From the cell containing the given text, extract its center point as (x, y) coordinate. 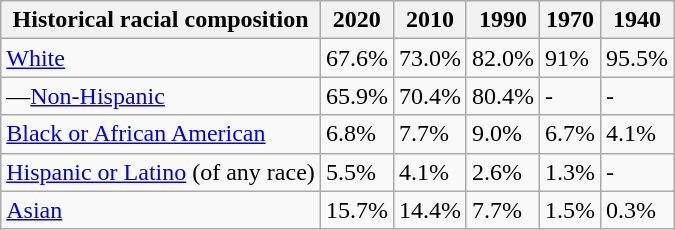
95.5% (638, 58)
1970 (570, 20)
2.6% (502, 172)
1940 (638, 20)
1990 (502, 20)
Historical racial composition (161, 20)
65.9% (356, 96)
80.4% (502, 96)
5.5% (356, 172)
82.0% (502, 58)
6.7% (570, 134)
0.3% (638, 210)
2020 (356, 20)
70.4% (430, 96)
91% (570, 58)
9.0% (502, 134)
1.3% (570, 172)
2010 (430, 20)
1.5% (570, 210)
Hispanic or Latino (of any race) (161, 172)
73.0% (430, 58)
67.6% (356, 58)
Asian (161, 210)
15.7% (356, 210)
Black or African American (161, 134)
White (161, 58)
6.8% (356, 134)
—Non-Hispanic (161, 96)
14.4% (430, 210)
